Return [X, Y] of the center of cell containing provided text 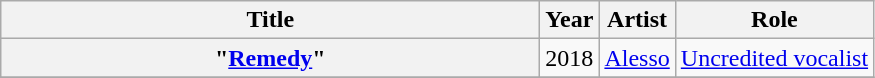
2018 [570, 58]
Role [774, 20]
Year [570, 20]
Alesso [637, 58]
Title [270, 20]
Artist [637, 20]
"Remedy" [270, 58]
Uncredited vocalist [774, 58]
